Capture the cell that displays the provided text and extract its [X, Y] central coordinate. 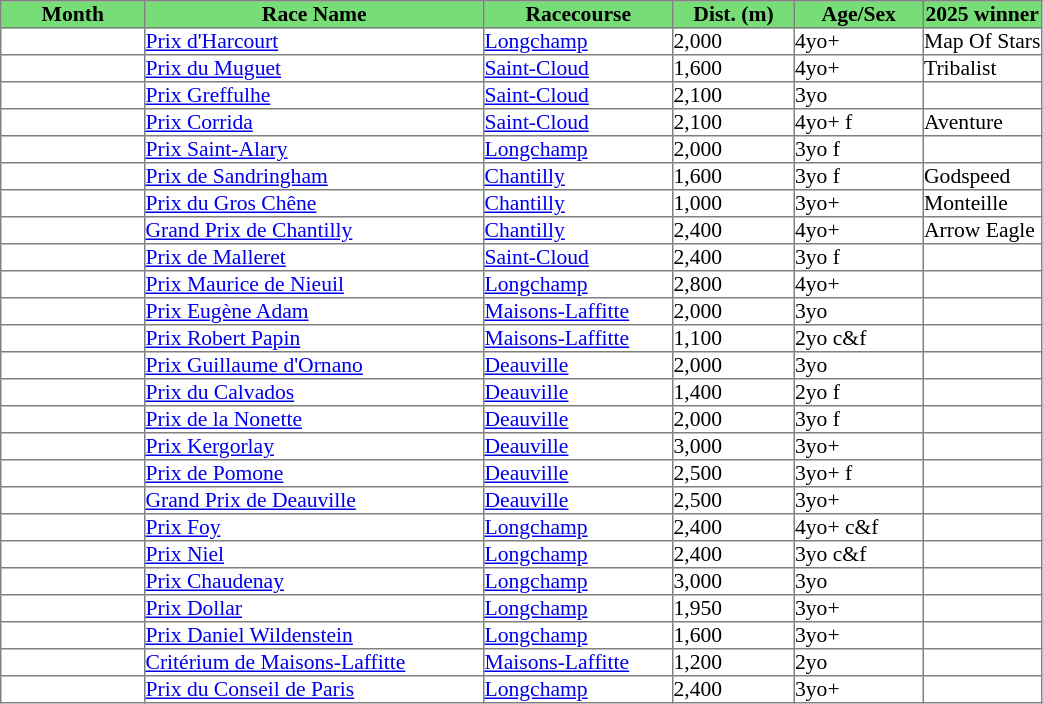
Prix Daniel Wildenstein [314, 636]
2025 winner [982, 14]
4yo+ c&f [858, 528]
Racecourse [578, 14]
2,800 [734, 284]
Prix Corrida [314, 122]
Godspeed [982, 176]
Prix Foy [314, 528]
1,200 [734, 662]
Prix de Pomone [314, 474]
2yo [858, 662]
Prix de Sandringham [314, 176]
Grand Prix de Chantilly [314, 230]
Prix Chaudenay [314, 582]
Dist. (m) [734, 14]
Critérium de Maisons-Laffitte [314, 662]
Prix de la Nonette [314, 420]
Map Of Stars [982, 42]
Race Name [314, 14]
Prix Saint-Alary [314, 150]
2yo c&f [858, 338]
Prix Robert Papin [314, 338]
1,100 [734, 338]
Prix Guillaume d'Ornano [314, 366]
Prix Greffulhe [314, 96]
1,950 [734, 608]
Prix du Calvados [314, 392]
Prix du Gros Chêne [314, 204]
Month [73, 14]
1,400 [734, 392]
Prix de Malleret [314, 258]
Age/Sex [858, 14]
1,000 [734, 204]
Prix Niel [314, 554]
2yo f [858, 392]
Prix Eugène Adam [314, 312]
Prix Dollar [314, 608]
Prix du Muguet [314, 68]
Aventure [982, 122]
3yo+ f [858, 474]
Prix d'Harcourt [314, 42]
Monteille [982, 204]
Prix Kergorlay [314, 446]
Prix Maurice de Nieuil [314, 284]
4yo+ f [858, 122]
3yo c&f [858, 554]
Arrow Eagle [982, 230]
Grand Prix de Deauville [314, 500]
Tribalist [982, 68]
Prix du Conseil de Paris [314, 690]
